Detect which cell encompasses the target text, then output its [X, Y] center coordinate. 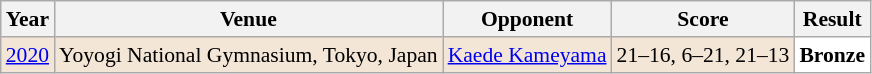
Score [704, 19]
Opponent [528, 19]
2020 [28, 55]
Year [28, 19]
Yoyogi National Gymnasium, Tokyo, Japan [248, 55]
Venue [248, 19]
Result [832, 19]
Bronze [832, 55]
Kaede Kameyama [528, 55]
21–16, 6–21, 21–13 [704, 55]
